From the cell containing the given text, extract its center point as [x, y] coordinate. 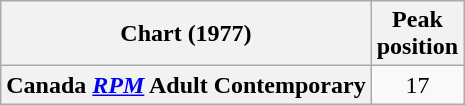
17 [417, 85]
Chart (1977) [186, 34]
Peakposition [417, 34]
Canada RPM Adult Contemporary [186, 85]
